Scan for the cell matching the given text and deliver its [X, Y] coordinate at center. 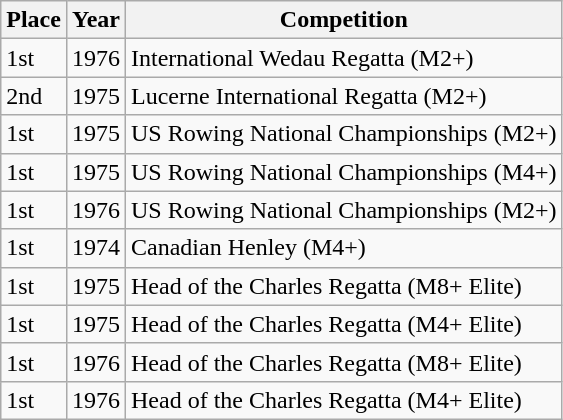
2nd [34, 96]
Canadian Henley (M4+) [344, 248]
Year [96, 20]
International Wedau Regatta (M2+) [344, 58]
1974 [96, 248]
US Rowing National Championships (M4+) [344, 172]
Lucerne International Regatta (M2+) [344, 96]
Place [34, 20]
Competition [344, 20]
